Find where the given text appears and provide that cell's center as (X, Y) coordinate. 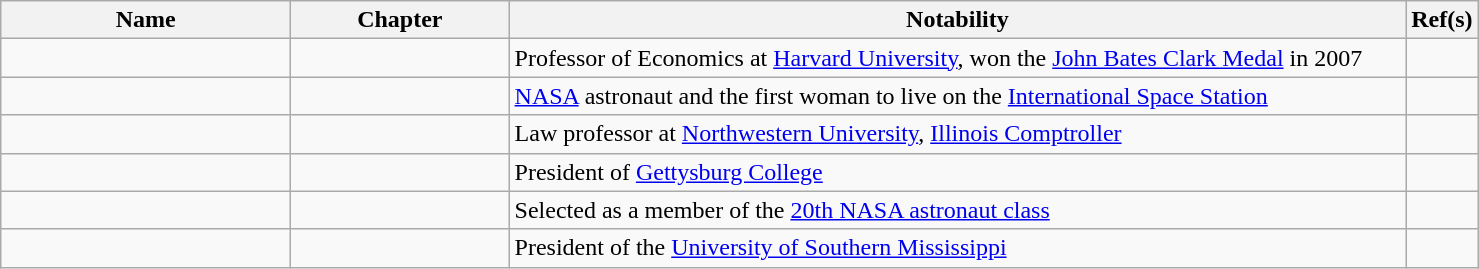
President of the University of Southern Mississippi (958, 248)
Chapter (400, 20)
Selected as a member of the 20th NASA astronaut class (958, 210)
Name (146, 20)
Ref(s) (1442, 20)
Notability (958, 20)
President of Gettysburg College (958, 172)
Professor of Economics at Harvard University, won the John Bates Clark Medal in 2007 (958, 58)
Law professor at Northwestern University, Illinois Comptroller (958, 134)
NASA astronaut and the first woman to live on the International Space Station (958, 96)
